From the cell containing the given text, extract its center point as (X, Y) coordinate. 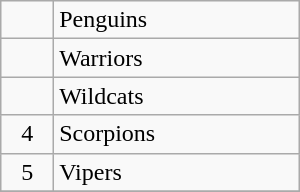
5 (28, 172)
4 (28, 134)
Scorpions (177, 134)
Vipers (177, 172)
Penguins (177, 20)
Wildcats (177, 96)
Warriors (177, 58)
